Determine the (X, Y) coordinate at the center of the cell enclosing the given text.  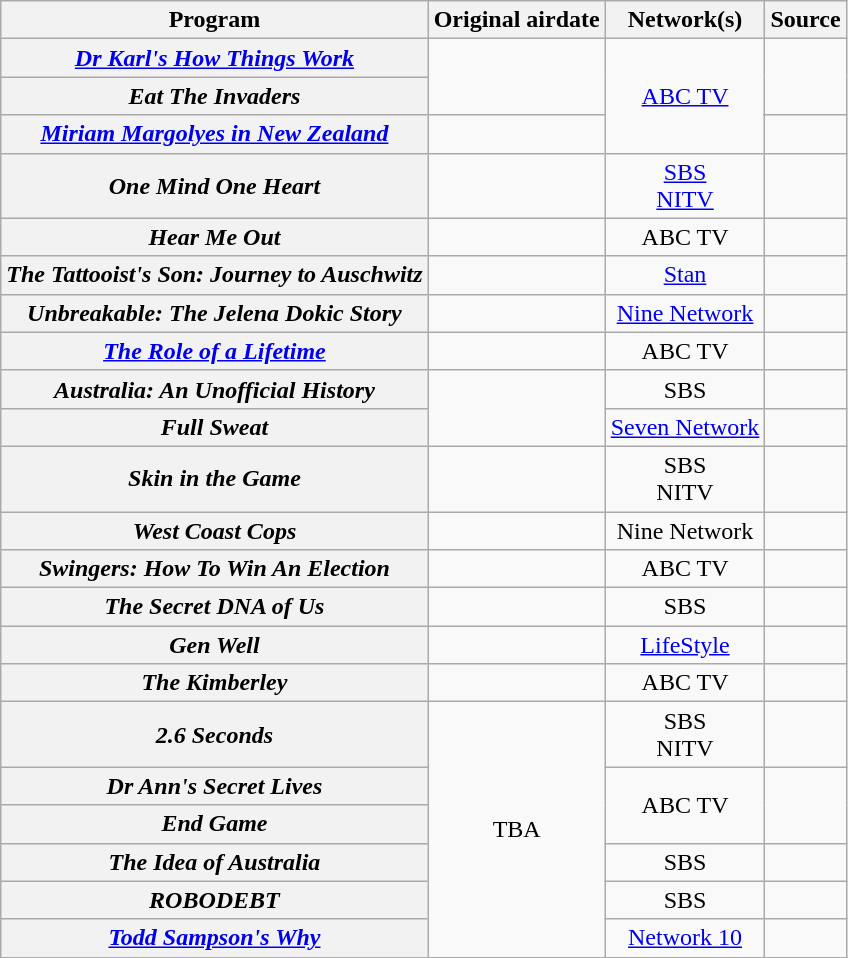
Full Sweat (214, 427)
Hear Me Out (214, 237)
Network 10 (685, 938)
One Mind One Heart (214, 186)
Skin in the Game (214, 478)
LifeStyle (685, 645)
The Role of a Lifetime (214, 351)
Swingers: How To Win An Election (214, 569)
West Coast Cops (214, 531)
Stan (685, 275)
Australia: An Unofficial History (214, 389)
The Secret DNA of Us (214, 607)
ROBODEBT (214, 900)
Unbreakable: The Jelena Dokic Story (214, 313)
Gen Well (214, 645)
End Game (214, 824)
Network(s) (685, 20)
Program (214, 20)
The Idea of Australia (214, 862)
2.6 Seconds (214, 734)
Original airdate (516, 20)
Source (806, 20)
Dr Karl's How Things Work (214, 58)
Miriam Margolyes in New Zealand (214, 134)
The Tattooist's Son: Journey to Auschwitz (214, 275)
TBA (516, 830)
Eat The Invaders (214, 96)
Seven Network (685, 427)
The Kimberley (214, 683)
Todd Sampson's Why (214, 938)
Dr Ann's Secret Lives (214, 786)
